For the text-containing cell, return its midpoint in [x, y] coordinate format. 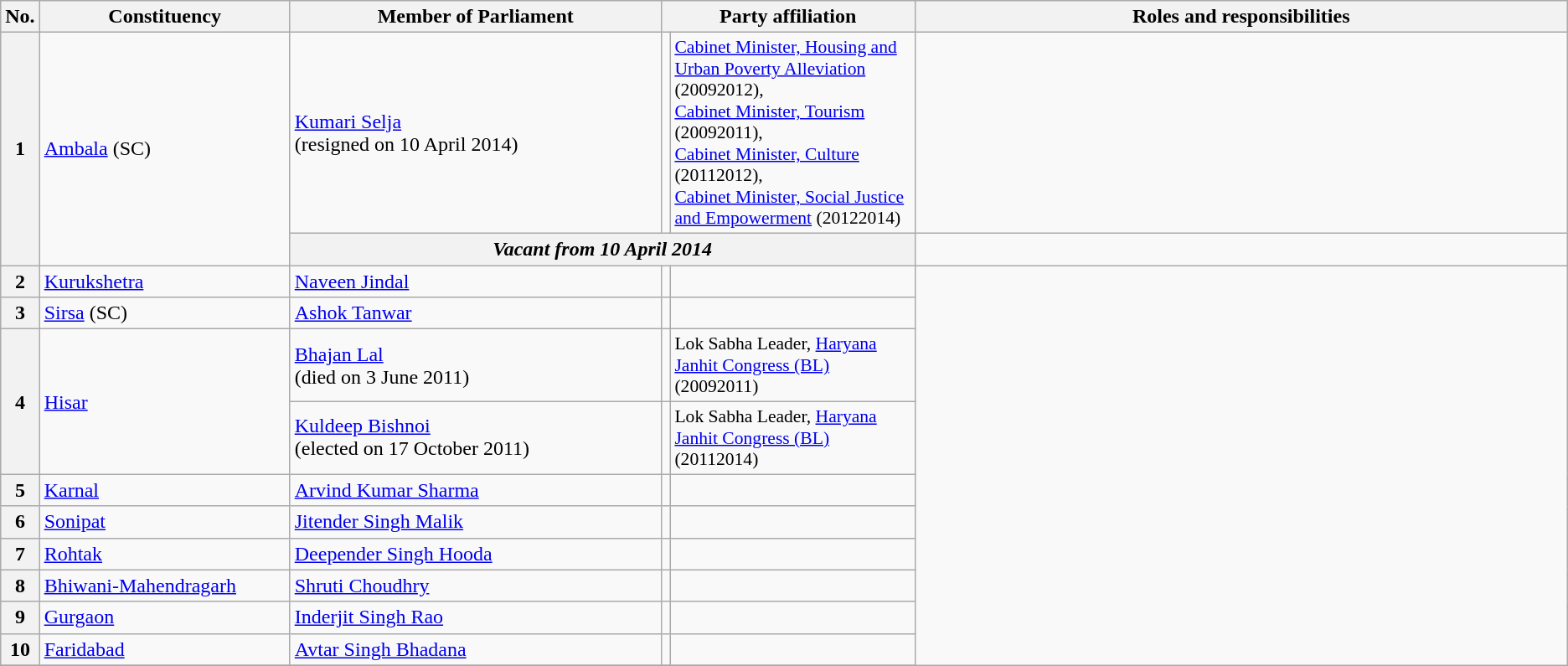
7 [20, 554]
Kurukshetra [164, 281]
Kumari Selja(resigned on 10 April 2014) [476, 133]
Constituency [164, 17]
Jitender Singh Malik [476, 522]
Deepender Singh Hooda [476, 554]
Sirsa (SC) [164, 313]
Ambala (SC) [164, 149]
Karnal [164, 490]
Lok Sabha Leader, Haryana Janhit Congress (BL) (20092011) [792, 365]
Rohtak [164, 554]
Party affiliation [787, 17]
Hisar [164, 402]
Sonipat [164, 522]
No. [20, 17]
2 [20, 281]
Vacant from 10 April 2014 [602, 249]
Avtar Singh Bhadana [476, 649]
Bhiwani-Mahendragarh [164, 586]
Naveen Jindal [476, 281]
Roles and responsibilities [1241, 17]
Ashok Tanwar [476, 313]
Inderjit Singh Rao [476, 617]
Gurgaon [164, 617]
Lok Sabha Leader, Haryana Janhit Congress (BL) (20112014) [792, 437]
Arvind Kumar Sharma [476, 490]
6 [20, 522]
3 [20, 313]
8 [20, 586]
Kuldeep Bishnoi(elected on 17 October 2011) [476, 437]
Member of Parliament [476, 17]
Shruti Choudhry [476, 586]
4 [20, 402]
9 [20, 617]
Faridabad [164, 649]
10 [20, 649]
1 [20, 149]
Bhajan Lal(died on 3 June 2011) [476, 365]
5 [20, 490]
